Determine the (X, Y) coordinate at the center of the cell enclosing the given text.  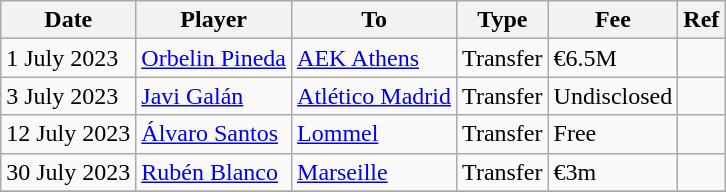
Javi Galán (214, 96)
Orbelin Pineda (214, 58)
12 July 2023 (68, 134)
30 July 2023 (68, 172)
1 July 2023 (68, 58)
Marseille (374, 172)
To (374, 20)
Player (214, 20)
Fee (613, 20)
3 July 2023 (68, 96)
Lommel (374, 134)
Undisclosed (613, 96)
Free (613, 134)
Type (503, 20)
€3m (613, 172)
Ref (702, 20)
AEK Athens (374, 58)
€6.5M (613, 58)
Álvaro Santos (214, 134)
Atlético Madrid (374, 96)
Date (68, 20)
Rubén Blanco (214, 172)
